From the cell containing the given text, extract its center point as (X, Y) coordinate. 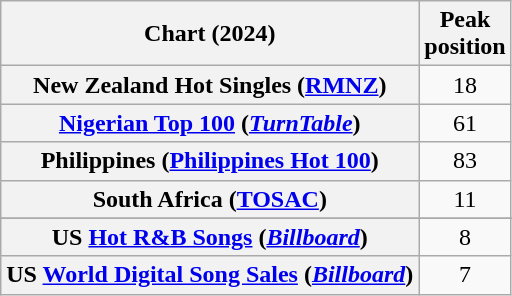
61 (465, 123)
US Hot R&B Songs (Billboard) (210, 237)
7 (465, 275)
11 (465, 199)
South Africa (TOSAC) (210, 199)
Peakposition (465, 34)
18 (465, 85)
Philippines (Philippines Hot 100) (210, 161)
8 (465, 237)
Chart (2024) (210, 34)
US World Digital Song Sales (Billboard) (210, 275)
New Zealand Hot Singles (RMNZ) (210, 85)
Nigerian Top 100 (TurnTable) (210, 123)
83 (465, 161)
